Locate the cell with the specified text and output its [X, Y] center coordinate. 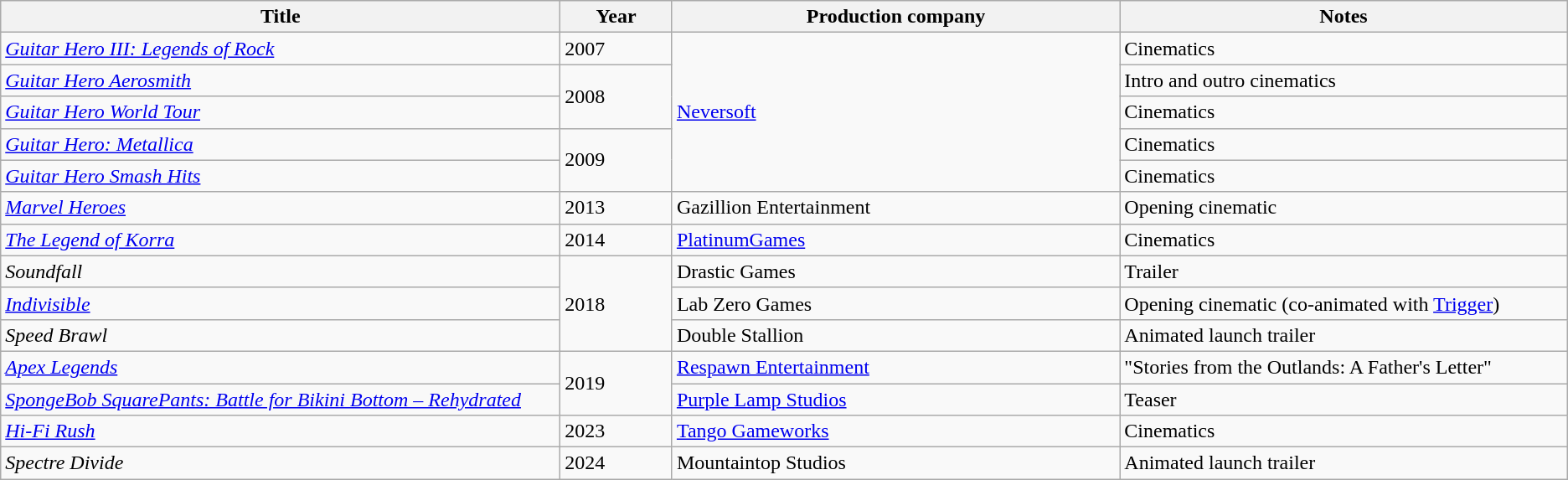
Title [281, 17]
2009 [616, 160]
PlatinumGames [895, 240]
Drastic Games [895, 271]
Guitar Hero World Tour [281, 112]
Neversoft [895, 112]
"Stories from the Outlands: A Father's Letter" [1344, 367]
Mountaintop Studios [895, 463]
2024 [616, 463]
Notes [1344, 17]
Purple Lamp Studios [895, 400]
Guitar Hero Aerosmith [281, 80]
Respawn Entertainment [895, 367]
2023 [616, 431]
The Legend of Korra [281, 240]
Marvel Heroes [281, 208]
Teaser [1344, 400]
Production company [895, 17]
Opening cinematic [1344, 208]
Speed Brawl [281, 335]
Intro and outro cinematics [1344, 80]
2014 [616, 240]
Opening cinematic (co-animated with Trigger) [1344, 303]
2013 [616, 208]
Double Stallion [895, 335]
2008 [616, 96]
Tango Gameworks [895, 431]
Year [616, 17]
Hi-Fi Rush [281, 431]
2007 [616, 49]
Guitar Hero: Metallica [281, 144]
Indivisible [281, 303]
Gazillion Entertainment [895, 208]
SpongeBob SquarePants: Battle for Bikini Bottom – Rehydrated [281, 400]
Guitar Hero III: Legends of Rock [281, 49]
Trailer [1344, 271]
2019 [616, 383]
Apex Legends [281, 367]
Lab Zero Games [895, 303]
Soundfall [281, 271]
Guitar Hero Smash Hits [281, 176]
Spectre Divide [281, 463]
2018 [616, 303]
